Pinpoint the cell where the given text exists, returning its [x, y] midpoint coordinate. 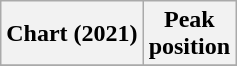
Chart (2021) [72, 34]
Peakposition [189, 34]
